Provide the (X, Y) coordinate of the cell's center where the given text is located.  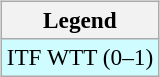
ITF WTT (0–1) (80, 57)
Legend (80, 20)
